Detect which cell encompasses the target text, then output its [X, Y] center coordinate. 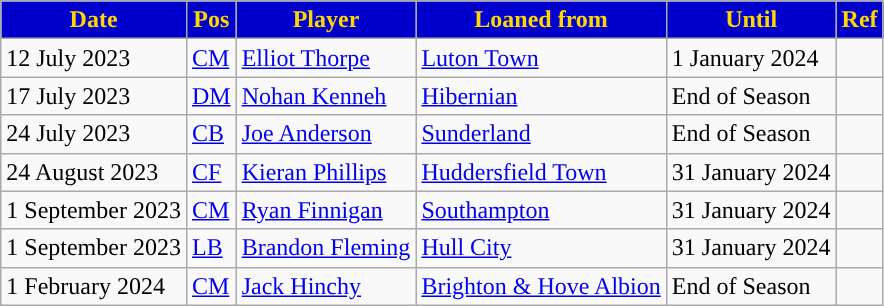
1 February 2024 [94, 286]
Pos [211, 20]
Joe Anderson [326, 134]
17 July 2023 [94, 96]
Jack Hinchy [326, 286]
Hibernian [541, 96]
Brighton & Hove Albion [541, 286]
Until [751, 20]
Brandon Fleming [326, 248]
Kieran Phillips [326, 172]
24 August 2023 [94, 172]
Nohan Kenneh [326, 96]
Luton Town [541, 58]
24 July 2023 [94, 134]
CF [211, 172]
12 July 2023 [94, 58]
DM [211, 96]
Ryan Finnigan [326, 210]
Huddersfield Town [541, 172]
1 January 2024 [751, 58]
Date [94, 20]
CB [211, 134]
Sunderland [541, 134]
Loaned from [541, 20]
Player [326, 20]
Elliot Thorpe [326, 58]
Southampton [541, 210]
LB [211, 248]
Ref [860, 20]
Hull City [541, 248]
